Return (X, Y) of the center of cell containing provided text 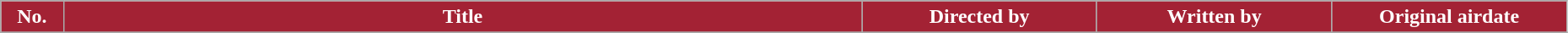
Directed by (979, 17)
Original airdate (1449, 17)
Title (462, 17)
Written by (1214, 17)
No. (32, 17)
